Provide the (x, y) coordinate of the cell's center where the given text is located.  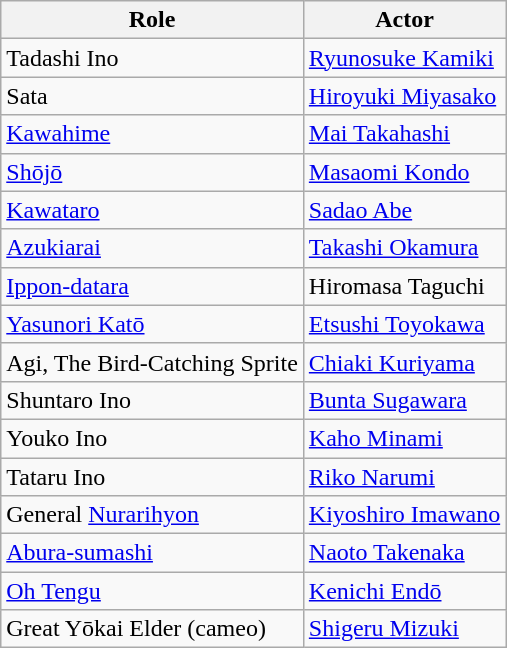
Oh Tengu (152, 591)
Takashi Okamura (404, 248)
Kaho Minami (404, 438)
Azukiarai (152, 248)
Kiyoshiro Imawano (404, 515)
Sata (152, 96)
Abura-sumashi (152, 553)
Shōjō (152, 172)
Tadashi Ino (152, 58)
Tataru Ino (152, 477)
Ippon-datara (152, 286)
Kawahime (152, 134)
Sadao Abe (404, 210)
Ryunosuke Kamiki (404, 58)
Etsushi Toyokawa (404, 324)
Kenichi Endō (404, 591)
Masaomi Kondo (404, 172)
Mai Takahashi (404, 134)
Kawataro (152, 210)
Role (152, 20)
Actor (404, 20)
Yasunori Katō (152, 324)
Agi, The Bird-Catching Sprite (152, 362)
Bunta Sugawara (404, 400)
Hiromasa Taguchi (404, 286)
General Nurarihyon (152, 515)
Great Yōkai Elder (cameo) (152, 629)
Naoto Takenaka (404, 553)
Hiroyuki Miyasako (404, 96)
Riko Narumi (404, 477)
Shuntaro Ino (152, 400)
Youko Ino (152, 438)
Chiaki Kuriyama (404, 362)
Shigeru Mizuki (404, 629)
